Locate the cell with the specified text and output its [x, y] center coordinate. 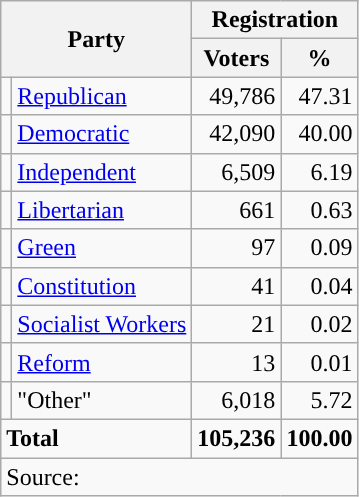
6,509 [236, 172]
41 [236, 286]
% [320, 58]
47.31 [320, 96]
Green [102, 248]
21 [236, 324]
661 [236, 210]
42,090 [236, 134]
13 [236, 362]
100.00 [320, 438]
0.02 [320, 324]
Reform [102, 362]
0.09 [320, 248]
Party [96, 39]
5.72 [320, 400]
Libertarian [102, 210]
Voters [236, 58]
105,236 [236, 438]
Registration [275, 20]
40.00 [320, 134]
Democratic [102, 134]
0.01 [320, 362]
6,018 [236, 400]
"Other" [102, 400]
Total [96, 438]
97 [236, 248]
Independent [102, 172]
6.19 [320, 172]
0.04 [320, 286]
0.63 [320, 210]
Source: [180, 477]
Constitution [102, 286]
49,786 [236, 96]
Republican [102, 96]
Socialist Workers [102, 324]
